From the cell containing the given text, extract its center point as (x, y) coordinate. 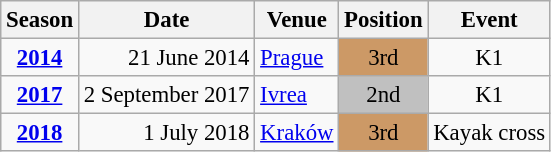
2nd (384, 95)
Ivrea (297, 95)
Kayak cross (490, 133)
Event (490, 20)
Venue (297, 20)
2014 (40, 58)
2018 (40, 133)
Kraków (297, 133)
Season (40, 20)
21 June 2014 (166, 58)
2017 (40, 95)
Position (384, 20)
1 July 2018 (166, 133)
Prague (297, 58)
Date (166, 20)
2 September 2017 (166, 95)
